Pinpoint the cell where the given text exists, returning its [x, y] midpoint coordinate. 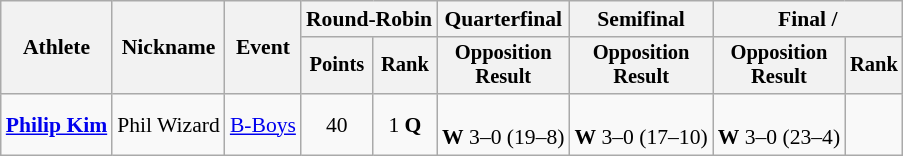
Event [263, 48]
Round-Robin [369, 19]
Philip Kim [56, 124]
W 3–0 (23–4) [779, 124]
B-Boys [263, 124]
Quarterfinal [503, 19]
Final / [808, 19]
40 [337, 124]
Semifinal [640, 19]
1 Q [405, 124]
Athlete [56, 48]
Points [337, 66]
W 3–0 (19–8) [503, 124]
Nickname [168, 48]
Phil Wizard [168, 124]
W 3–0 (17–10) [640, 124]
